Search for the cell housing the specified text and yield its (X, Y) center coordinate. 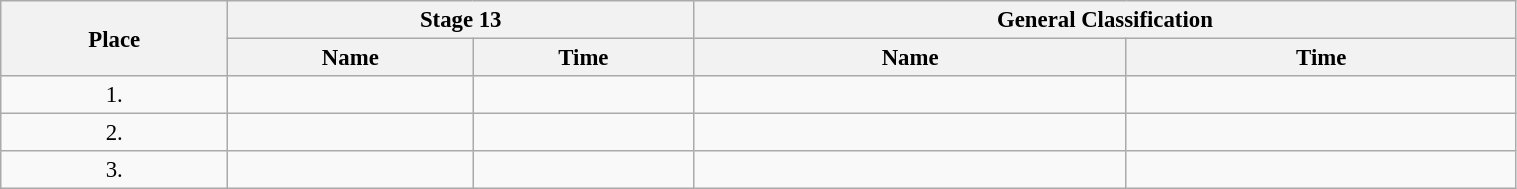
General Classification (1105, 20)
3. (114, 170)
Place (114, 38)
1. (114, 95)
Stage 13 (461, 20)
2. (114, 133)
